Scan for the cell matching the given text and deliver its [x, y] coordinate at center. 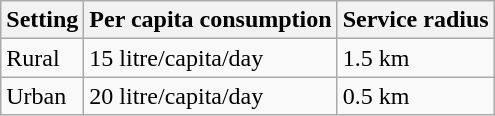
20 litre/capita/day [210, 96]
1.5 km [416, 58]
Per capita consumption [210, 20]
0.5 km [416, 96]
Urban [42, 96]
Setting [42, 20]
Rural [42, 58]
15 litre/capita/day [210, 58]
Service radius [416, 20]
